Capture the cell that displays the provided text and extract its (x, y) central coordinate. 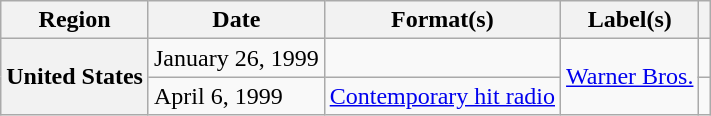
United States (75, 77)
Contemporary hit radio (442, 96)
April 6, 1999 (236, 96)
January 26, 1999 (236, 58)
Date (236, 20)
Region (75, 20)
Label(s) (630, 20)
Format(s) (442, 20)
Warner Bros. (630, 77)
